Return the (X, Y) coordinate for the center point of the cell that contains the specified text.  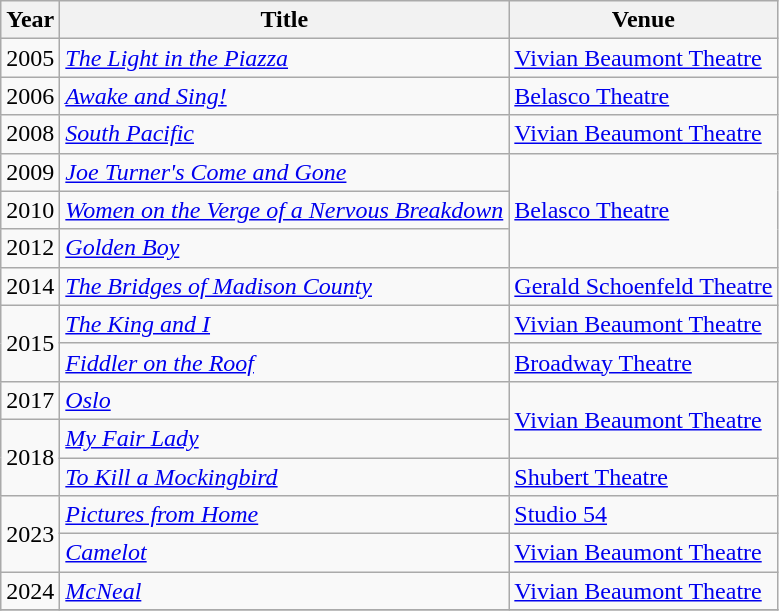
Camelot (284, 553)
McNeal (284, 591)
Fiddler on the Roof (284, 362)
Awake and Sing! (284, 96)
2015 (30, 343)
2010 (30, 210)
2024 (30, 591)
2005 (30, 58)
Venue (644, 20)
The King and I (284, 324)
Pictures from Home (284, 515)
The Bridges of Madison County (284, 286)
2014 (30, 286)
South Pacific (284, 134)
Broadway Theatre (644, 362)
Title (284, 20)
My Fair Lady (284, 438)
Shubert Theatre (644, 477)
2012 (30, 248)
To Kill a Mockingbird (284, 477)
Studio 54 (644, 515)
Women on the Verge of a Nervous Breakdown (284, 210)
Year (30, 20)
2017 (30, 400)
Oslo (284, 400)
Joe Turner's Come and Gone (284, 172)
Golden Boy (284, 248)
2023 (30, 534)
2006 (30, 96)
The Light in the Piazza (284, 58)
2008 (30, 134)
2018 (30, 457)
2009 (30, 172)
Gerald Schoenfeld Theatre (644, 286)
